Detect which cell encompasses the target text, then output its (X, Y) center coordinate. 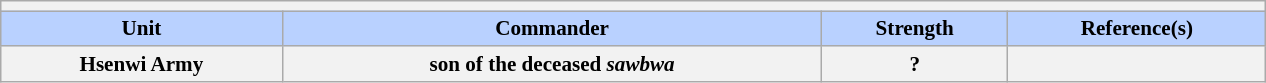
Hsenwi Army (141, 64)
son of the deceased sawbwa (552, 64)
Unit (141, 28)
Strength (915, 28)
Commander (552, 28)
? (915, 64)
Reference(s) (1137, 28)
